Identify which cell holds the provided text, then report its [x, y] central coordinate. 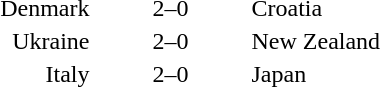
2–0 [170, 41]
